Capture the cell that displays the provided text and extract its [x, y] central coordinate. 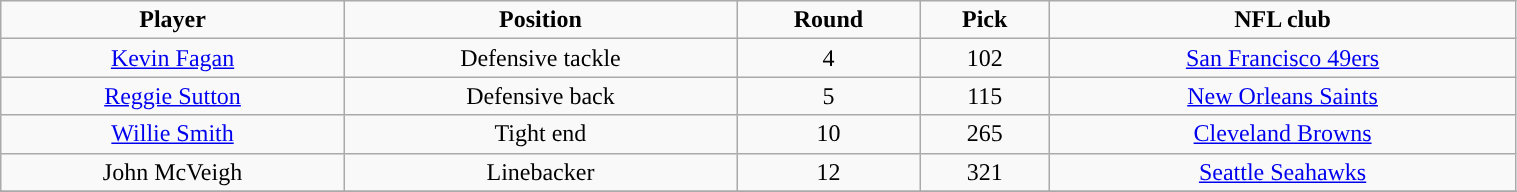
Pick [984, 20]
Linebacker [540, 172]
Willie Smith [173, 134]
4 [829, 58]
Defensive back [540, 96]
5 [829, 96]
John McVeigh [173, 172]
Player [173, 20]
321 [984, 172]
San Francisco 49ers [1282, 58]
265 [984, 134]
Kevin Fagan [173, 58]
Round [829, 20]
10 [829, 134]
Reggie Sutton [173, 96]
115 [984, 96]
Cleveland Browns [1282, 134]
Position [540, 20]
Defensive tackle [540, 58]
Tight end [540, 134]
NFL club [1282, 20]
102 [984, 58]
12 [829, 172]
Seattle Seahawks [1282, 172]
New Orleans Saints [1282, 96]
